For the text-containing cell, return its midpoint in (X, Y) coordinate format. 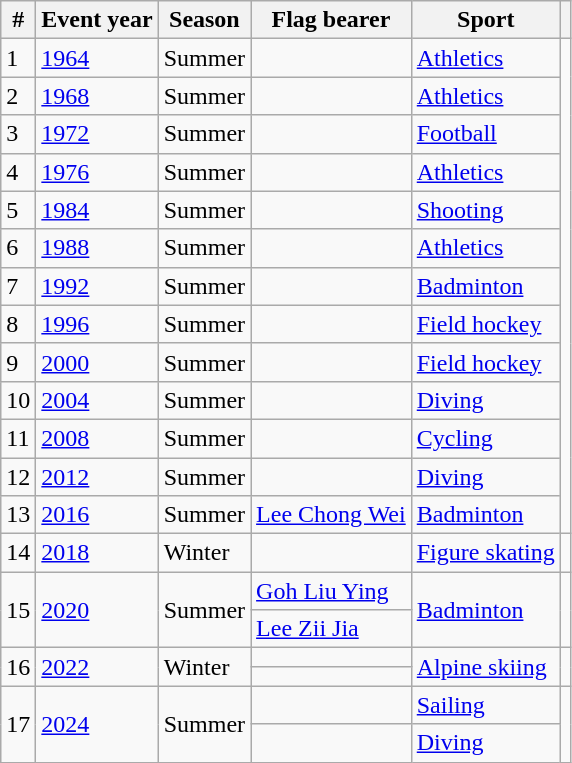
2016 (97, 515)
Figure skating (486, 553)
16 (18, 667)
3 (18, 134)
Shooting (486, 210)
Flag bearer (332, 20)
2012 (97, 477)
17 (18, 724)
1988 (97, 248)
2000 (97, 362)
9 (18, 362)
Sailing (486, 705)
2008 (97, 438)
6 (18, 248)
Goh Liu Ying (332, 591)
# (18, 20)
2018 (97, 553)
1992 (97, 286)
Lee Zii Jia (332, 629)
2024 (97, 724)
Season (204, 20)
1 (18, 58)
Cycling (486, 438)
1996 (97, 324)
10 (18, 400)
13 (18, 515)
5 (18, 210)
2022 (97, 667)
2004 (97, 400)
1964 (97, 58)
2020 (97, 610)
11 (18, 438)
1976 (97, 172)
Football (486, 134)
4 (18, 172)
8 (18, 324)
Lee Chong Wei (332, 515)
12 (18, 477)
14 (18, 553)
Event year (97, 20)
2 (18, 96)
1968 (97, 96)
15 (18, 610)
Sport (486, 20)
1984 (97, 210)
7 (18, 286)
Alpine skiing (486, 667)
1972 (97, 134)
